For the text-containing cell, return its midpoint in (x, y) coordinate format. 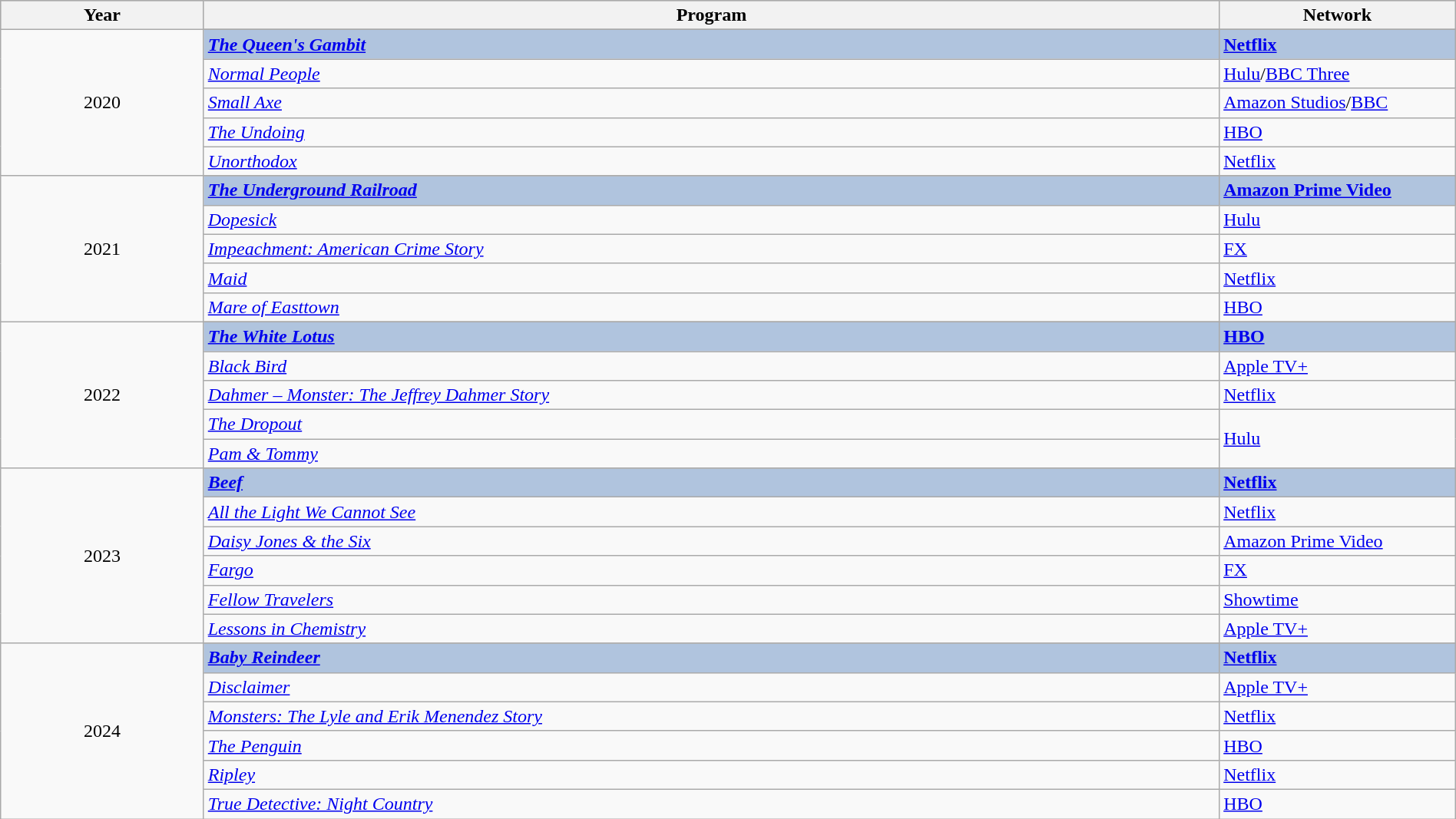
Fellow Travelers (711, 599)
The Queen's Gambit (711, 45)
Dopesick (711, 220)
Disclaimer (711, 687)
2022 (102, 395)
Network (1338, 15)
Lessons in Chemistry (711, 629)
2021 (102, 249)
2024 (102, 731)
The Underground Railroad (711, 190)
Baby Reindeer (711, 658)
Monsters: The Lyle and Erik Menendez Story (711, 716)
The Undoing (711, 132)
Hulu/BBC Three (1338, 74)
Black Bird (711, 366)
Showtime (1338, 599)
True Detective: Night Country (711, 804)
Normal People (711, 74)
Daisy Jones & the Six (711, 541)
Pam & Tommy (711, 454)
The Penguin (711, 745)
Mare of Easttown (711, 307)
All the Light We Cannot See (711, 512)
Dahmer – Monster: The Jeffrey Dahmer Story (711, 395)
Amazon Studios/BBC (1338, 103)
Beef (711, 483)
2020 (102, 103)
Program (711, 15)
Unorthodox (711, 161)
Maid (711, 278)
Small Axe (711, 103)
Year (102, 15)
The White Lotus (711, 336)
2023 (102, 556)
The Dropout (711, 424)
Ripley (711, 774)
Impeachment: American Crime Story (711, 249)
Fargo (711, 570)
